Scan for the cell matching the given text and deliver its [x, y] coordinate at center. 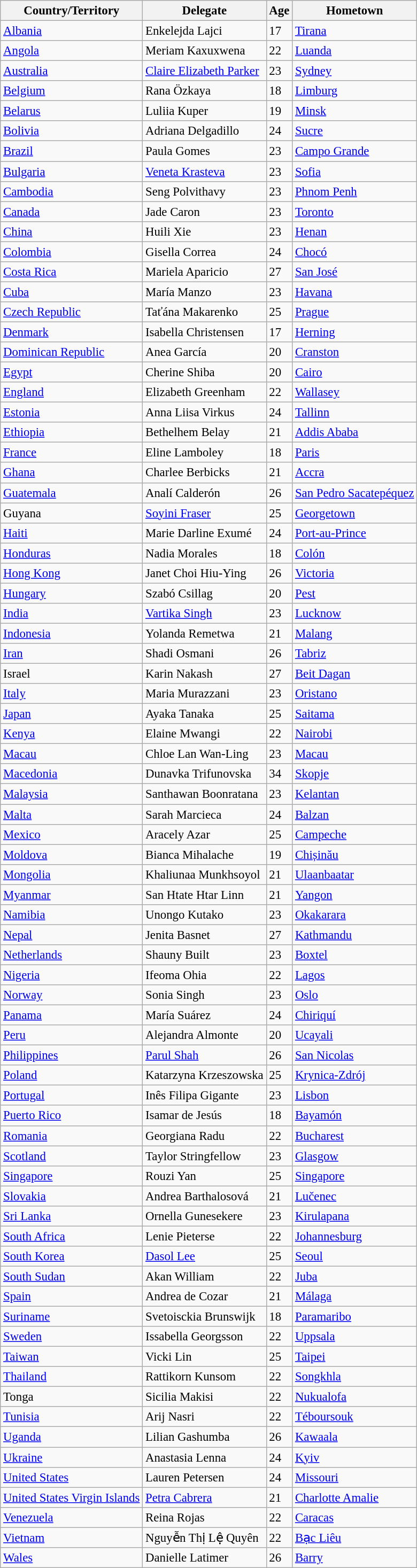
Bianca Mihalache [204, 855]
Colombia [72, 252]
San Nicolas [355, 1055]
Bolivia [72, 131]
Nairobi [355, 734]
Venezuela [72, 1517]
Gisella Correa [204, 252]
Henan [355, 231]
Beit Dagan [355, 674]
Isabella Christensen [204, 332]
Taiwan [72, 1357]
Skopje [355, 774]
Cherine Shiba [204, 372]
Paris [355, 453]
Georgetown [355, 513]
Lagos [355, 975]
Lučenec [355, 1196]
Seng Polvithavy [204, 191]
Luliia Kuper [204, 111]
Ethiopia [72, 432]
Kirulapana [355, 1216]
Inês Filipa Gigante [204, 1096]
Dunavka Trifunovska [204, 774]
Portugal [72, 1096]
United States Virgin Islands [72, 1497]
Danielle Latimer [204, 1558]
Brazil [72, 151]
Saitama [355, 714]
Mexico [72, 834]
China [72, 231]
Isamar de Jesús [204, 1116]
Balzan [355, 814]
Yangon [355, 895]
Luanda [355, 51]
Lisbon [355, 1096]
Denmark [72, 332]
Kathmandu [355, 935]
Nadia Morales [204, 553]
Cranston [355, 352]
Oslo [355, 995]
Canada [72, 212]
Victoria [355, 573]
Ucayali [355, 1035]
Bạc Liêu [355, 1538]
Khaliunaa Munkhsoyol [204, 874]
Panama [72, 1015]
Shadi Osmani [204, 654]
Ifeoma Ohia [204, 975]
Anastasia Lenna [204, 1457]
Spain [72, 1297]
Thailand [72, 1377]
Oristano [355, 694]
Bulgaria [72, 172]
Ayaka Tanaka [204, 714]
Hometown [355, 11]
Limburg [355, 91]
Sarah Marcieca [204, 814]
Kyiv [355, 1457]
Macedonia [72, 774]
Adriana Delgadillo [204, 131]
Dasol Lee [204, 1256]
United States [72, 1477]
Hungary [72, 593]
India [72, 614]
Jenita Basnet [204, 935]
Nukualofa [355, 1397]
Rana Özkaya [204, 91]
Anea García [204, 352]
Accra [355, 473]
Prague [355, 312]
Norway [72, 995]
Suriname [72, 1317]
Lenie Pieterse [204, 1236]
Nguyễn Thị Lệ Quyên [204, 1538]
Moldova [72, 855]
Bucharest [355, 1136]
Johannesburg [355, 1236]
Málaga [355, 1297]
Georgiana Radu [204, 1136]
María Manzo [204, 292]
Romania [72, 1136]
Soyini Fraser [204, 513]
Krynica-Zdrój [355, 1075]
Japan [72, 714]
Tonga [72, 1397]
South Sudan [72, 1276]
Delegate [204, 11]
Vartika Singh [204, 614]
Sonia Singh [204, 995]
Czech Republic [72, 312]
Chocó [355, 252]
Juba [355, 1276]
England [72, 392]
South Korea [72, 1256]
Chișinău [355, 855]
Tallinn [355, 413]
Anna Liisa Virkus [204, 413]
Sicilia Makisi [204, 1397]
Campo Grande [355, 151]
Seoul [355, 1256]
Eline Lamboley [204, 453]
Chloe Lan Wan-Ling [204, 754]
Téboursouk [355, 1417]
Costa Rica [72, 272]
Honduras [72, 553]
Issabella Georgsson [204, 1337]
Myanmar [72, 895]
Puerto Rico [72, 1116]
Maria Murazzani [204, 694]
Bethelhem Belay [204, 432]
Cambodia [72, 191]
Kawaala [355, 1437]
Parul Shah [204, 1055]
Wales [72, 1558]
Alejandra Almonte [204, 1035]
Meriam Kaxuxwena [204, 51]
Elaine Mwangi [204, 734]
Guatemala [72, 493]
Enkelejda Lajci [204, 31]
Addis Ababa [355, 432]
Country/Territory [72, 11]
Claire Elizabeth Parker [204, 71]
Mongolia [72, 874]
Elizabeth Greenham [204, 392]
Uppsala [355, 1337]
Barry [355, 1558]
Sri Lanka [72, 1216]
Shauny Built [204, 955]
Dominican Republic [72, 352]
Rouzi Yan [204, 1176]
Pest [355, 593]
Paula Gomes [204, 151]
Caracas [355, 1517]
Haiti [72, 533]
Veneta Krasteva [204, 172]
Charlotte Amalie [355, 1497]
Andrea Barthalosová [204, 1196]
Jade Caron [204, 212]
Hong Kong [72, 573]
Katarzyna Krzeszowska [204, 1075]
Karin Nakash [204, 674]
Guyana [72, 513]
Havana [355, 292]
Yolanda Remetwa [204, 633]
Iran [72, 654]
Unongo Kutako [204, 915]
Cuba [72, 292]
Vietnam [72, 1538]
Andrea de Cozar [204, 1297]
Poland [72, 1075]
Tabriz [355, 654]
Wallasey [355, 392]
34 [279, 774]
South Africa [72, 1236]
Cairo [355, 372]
Nigeria [72, 975]
Herning [355, 332]
Taťána Makarenko [204, 312]
Mariela Aparicio [204, 272]
San Pedro Sacatepéquez [355, 493]
Albania [72, 31]
Vicki Lin [204, 1357]
Arij Nasri [204, 1417]
Bayamón [355, 1116]
Analí Calderón [204, 493]
Nepal [72, 935]
Netherlands [72, 955]
Italy [72, 694]
Ulaanbaatar [355, 874]
Malang [355, 633]
Tunisia [72, 1417]
Malta [72, 814]
Charlee Berbicks [204, 473]
Philippines [72, 1055]
Ghana [72, 473]
Sofia [355, 172]
Lilian Gashumba [204, 1437]
Huili Xie [204, 231]
Songkhla [355, 1377]
Estonia [72, 413]
Boxtel [355, 955]
Belarus [72, 111]
Taylor Stringfellow [204, 1156]
Egypt [72, 372]
Toronto [355, 212]
Szabó Csillag [204, 593]
France [72, 453]
Sweden [72, 1337]
Angola [72, 51]
Santhawan Boonratana [204, 794]
Uganda [72, 1437]
Israel [72, 674]
Colón [355, 553]
Lauren Petersen [204, 1477]
Janet Choi Hiu-Ying [204, 573]
Minsk [355, 111]
Australia [72, 71]
Indonesia [72, 633]
Petra Cabrera [204, 1497]
Ukraine [72, 1457]
Chiriquí [355, 1015]
Namibia [72, 915]
María Suárez [204, 1015]
Missouri [355, 1477]
Lucknow [355, 614]
Slovakia [72, 1196]
Sydney [355, 71]
Akan William [204, 1276]
Phnom Penh [355, 191]
San José [355, 272]
Ornella Gunesekere [204, 1216]
Aracely Azar [204, 834]
Kelantan [355, 794]
Belgium [72, 91]
Kenya [72, 734]
Tirana [355, 31]
Glasgow [355, 1156]
Paramaribo [355, 1317]
Scotland [72, 1156]
Taipei [355, 1357]
Malaysia [72, 794]
Peru [72, 1035]
Age [279, 11]
Campeche [355, 834]
Okakarara [355, 915]
Reina Rojas [204, 1517]
Port-au-Prince [355, 533]
Marie Darline Exumé [204, 533]
Svetoisckia Brunswijk [204, 1317]
San Htate Htar Linn [204, 895]
Rattikorn Kunsom [204, 1377]
Sucre [355, 131]
